Determine the (x, y) coordinate at the center of the cell enclosing the given text.  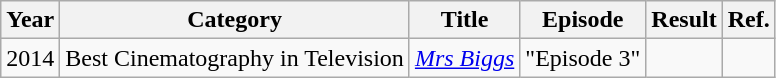
Episode (583, 20)
2014 (30, 58)
Result (684, 20)
Ref. (748, 20)
Mrs Biggs (464, 58)
Category (235, 20)
Year (30, 20)
Title (464, 20)
Best Cinematography in Television (235, 58)
"Episode 3" (583, 58)
